Determine the (x, y) coordinate at the center of the cell enclosing the given text.  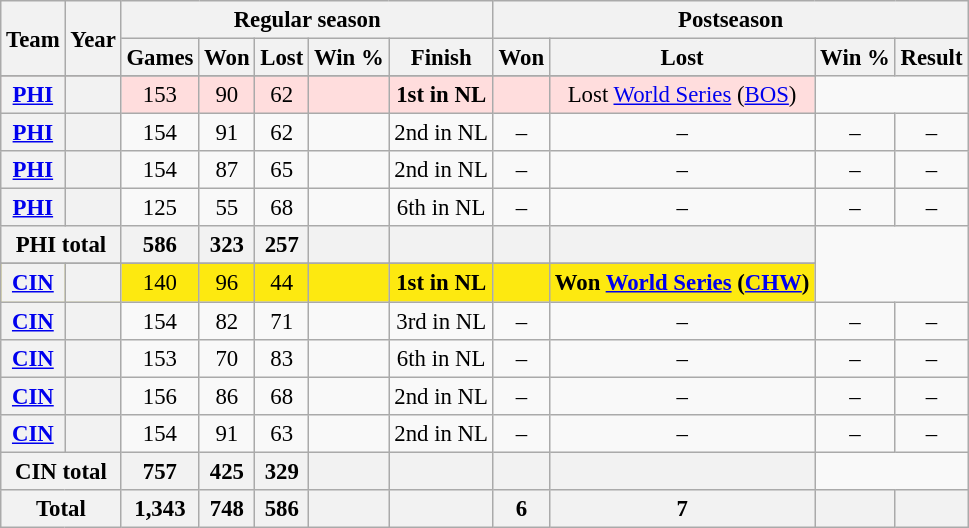
83 (282, 358)
Finish (441, 58)
125 (160, 208)
55 (227, 208)
425 (227, 471)
329 (282, 471)
71 (282, 321)
87 (227, 170)
Regular season (307, 20)
Games (160, 58)
90 (227, 95)
1,343 (160, 509)
Result (932, 58)
323 (227, 245)
Lost World Series (BOS) (682, 95)
Team (33, 38)
Won World Series (CHW) (682, 283)
44 (282, 283)
70 (227, 358)
Year (93, 38)
PHI total (61, 245)
3rd in NL (441, 321)
86 (227, 396)
63 (282, 433)
Total (61, 509)
748 (227, 509)
757 (160, 471)
Postseason (730, 20)
156 (160, 396)
65 (282, 170)
140 (160, 283)
CIN total (61, 471)
96 (227, 283)
257 (282, 245)
82 (227, 321)
7 (682, 509)
6 (521, 509)
